Extract the (X, Y) coordinate from the center of the cell holding the provided text.  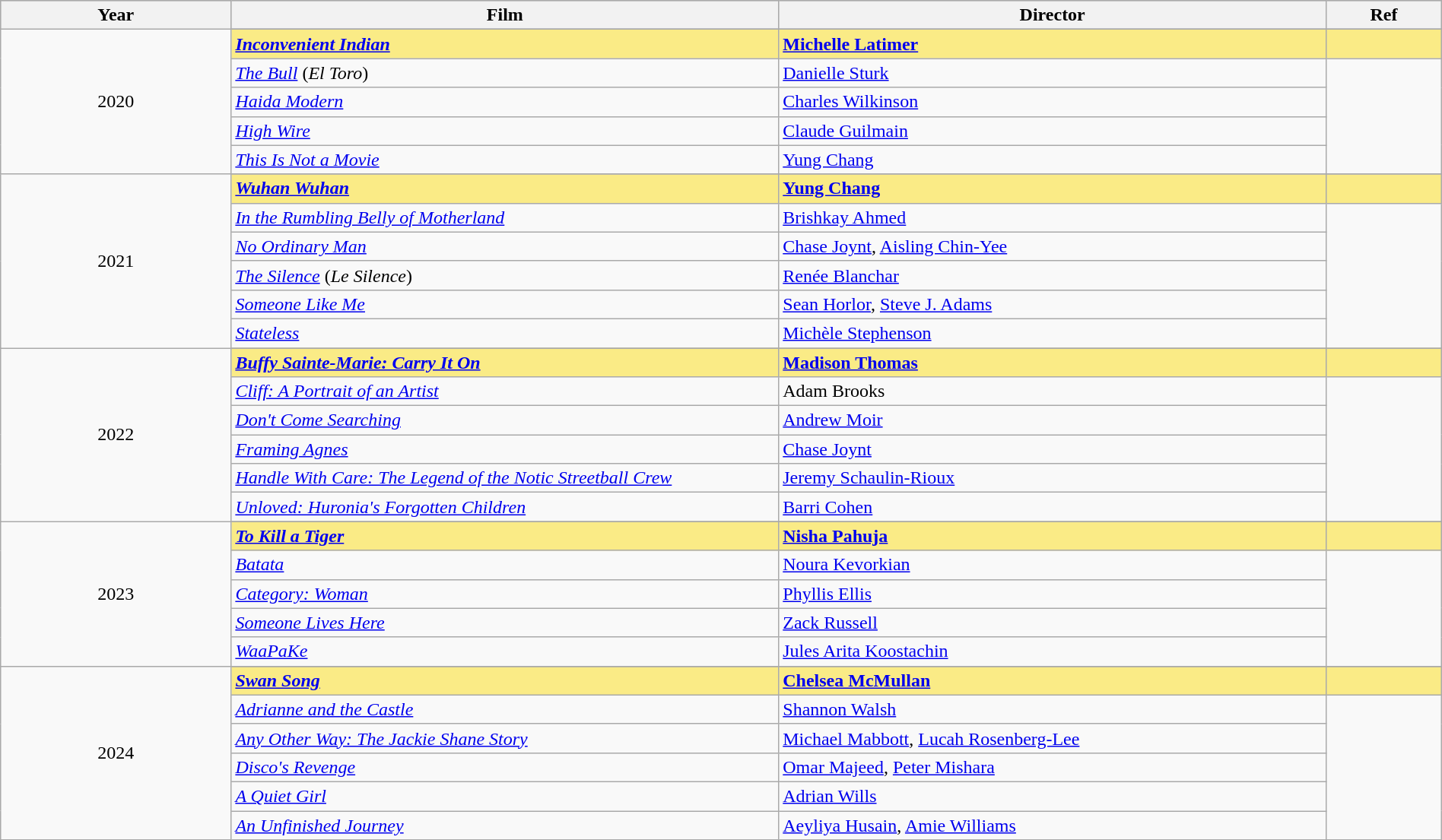
Claude Guilmain (1053, 131)
2021 (116, 261)
Swan Song (505, 680)
Any Other Way: The Jackie Shane Story (505, 738)
2024 (116, 753)
Madison Thomas (1053, 363)
Chase Joynt (1053, 449)
Danielle Sturk (1053, 73)
Jeremy Schaulin-Rioux (1053, 478)
WaaPaKe (505, 651)
2020 (116, 102)
A Quiet Girl (505, 796)
Haida Modern (505, 102)
Adam Brooks (1053, 391)
Brishkay Ahmed (1053, 217)
Aeyliya Husain, Amie Williams (1053, 825)
The Silence (Le Silence) (505, 275)
Someone Like Me (505, 304)
Chase Joynt, Aisling Chin-Yee (1053, 246)
High Wire (505, 131)
No Ordinary Man (505, 246)
Year (116, 15)
Category: Woman (505, 594)
Michelle Latimer (1053, 44)
Framing Agnes (505, 449)
Omar Majeed, Peter Mishara (1053, 767)
Phyllis Ellis (1053, 594)
This Is Not a Movie (505, 160)
An Unfinished Journey (505, 825)
Wuhan Wuhan (505, 189)
Buffy Sainte-Marie: Carry It On (505, 363)
Michèle Stephenson (1053, 333)
Renée Blanchar (1053, 275)
Chelsea McMullan (1053, 680)
Film (505, 15)
Michael Mabbott, Lucah Rosenberg-Lee (1053, 738)
The Bull (El Toro) (505, 73)
To Kill a Tiger (505, 536)
2022 (116, 435)
Shannon Walsh (1053, 709)
In the Rumbling Belly of Motherland (505, 217)
Unloved: Huronia's Forgotten Children (505, 507)
Nisha Pahuja (1053, 536)
2023 (116, 594)
Ref (1384, 15)
Batata (505, 565)
Andrew Moir (1053, 420)
Someone Lives Here (505, 623)
Sean Horlor, Steve J. Adams (1053, 304)
Director (1053, 15)
Disco's Revenge (505, 767)
Adrian Wills (1053, 796)
Don't Come Searching (505, 420)
Handle With Care: The Legend of the Notic Streetball Crew (505, 478)
Barri Cohen (1053, 507)
Charles Wilkinson (1053, 102)
Cliff: A Portrait of an Artist (505, 391)
Inconvenient Indian (505, 44)
Jules Arita Koostachin (1053, 651)
Zack Russell (1053, 623)
Adrianne and the Castle (505, 709)
Stateless (505, 333)
Noura Kevorkian (1053, 565)
